Identify which cell holds the provided text, then report its [x, y] central coordinate. 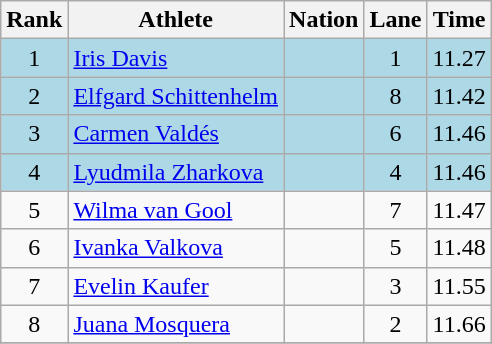
Carmen Valdés [176, 134]
Wilma van Gool [176, 210]
Rank [34, 20]
Evelin Kaufer [176, 286]
11.27 [459, 58]
Time [459, 20]
Elfgard Schittenhelm [176, 96]
Nation [324, 20]
Iris Davis [176, 58]
Athlete [176, 20]
11.55 [459, 286]
Lane [396, 20]
11.66 [459, 324]
Juana Mosquera [176, 324]
Lyudmila Zharkova [176, 172]
11.42 [459, 96]
Ivanka Valkova [176, 248]
11.48 [459, 248]
11.47 [459, 210]
